From the cell containing the given text, extract its center point as [x, y] coordinate. 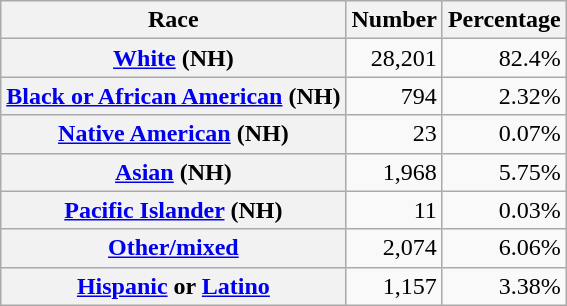
794 [394, 96]
Race [174, 20]
6.06% [504, 248]
Native American (NH) [174, 134]
2.32% [504, 96]
5.75% [504, 172]
1,157 [394, 286]
Pacific Islander (NH) [174, 210]
Number [394, 20]
Black or African American (NH) [174, 96]
23 [394, 134]
White (NH) [174, 58]
1,968 [394, 172]
0.03% [504, 210]
Percentage [504, 20]
3.38% [504, 286]
28,201 [394, 58]
0.07% [504, 134]
2,074 [394, 248]
Hispanic or Latino [174, 286]
Asian (NH) [174, 172]
Other/mixed [174, 248]
11 [394, 210]
82.4% [504, 58]
